Pinpoint the cell where the given text exists, returning its [X, Y] midpoint coordinate. 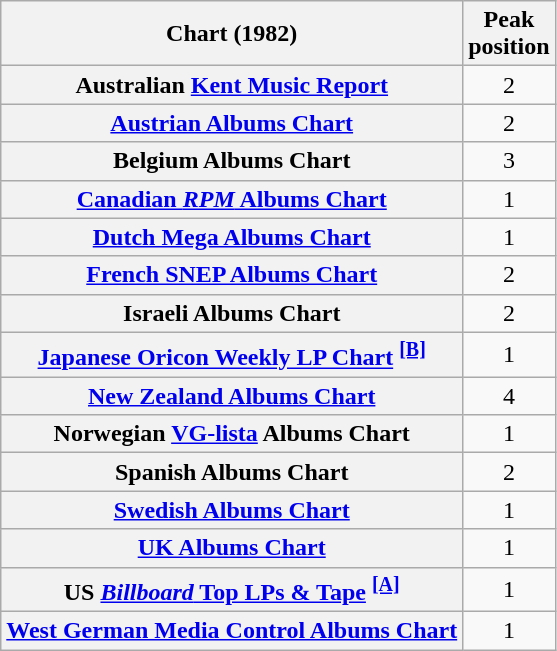
Israeli Albums Chart [232, 313]
Australian Kent Music Report [232, 85]
Swedish Albums Chart [232, 510]
4 [509, 396]
Japanese Oricon Weekly LP Chart [B] [232, 354]
New Zealand Albums Chart [232, 396]
French SNEP Albums Chart [232, 275]
Chart (1982) [232, 34]
Dutch Mega Albums Chart [232, 237]
UK Albums Chart [232, 548]
Belgium Albums Chart [232, 161]
Spanish Albums Chart [232, 472]
US Billboard Top LPs & Tape [A] [232, 590]
Norwegian VG-lista Albums Chart [232, 434]
Austrian Albums Chart [232, 123]
West German Media Control Albums Chart [232, 631]
Peakposition [509, 34]
3 [509, 161]
Canadian RPM Albums Chart [232, 199]
